Search for the cell housing the specified text and yield its (X, Y) center coordinate. 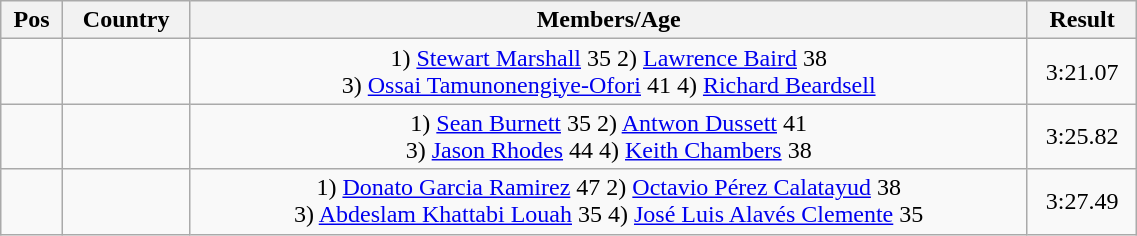
3:21.07 (1082, 72)
1) Sean Burnett 35 2) Antwon Dussett 413) Jason Rhodes 44 4) Keith Chambers 38 (608, 136)
3:25.82 (1082, 136)
1) Donato Garcia Ramirez 47 2) Octavio Pérez Calatayud 383) Abdeslam Khattabi Louah 35 4) José Luis Alavés Clemente 35 (608, 202)
Country (126, 20)
Pos (32, 20)
3:27.49 (1082, 202)
Members/Age (608, 20)
Result (1082, 20)
1) Stewart Marshall 35 2) Lawrence Baird 38 3) Ossai Tamunonengiye-Ofori 41 4) Richard Beardsell (608, 72)
